Determine the (X, Y) coordinate at the center of the cell enclosing the given text.  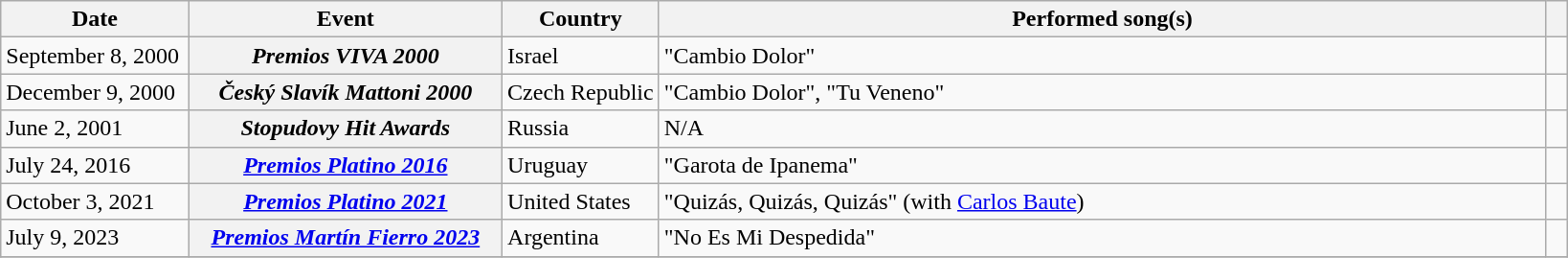
"No Es Mi Despedida" (1103, 238)
Premios Platino 2021 (345, 201)
June 2, 2001 (95, 129)
July 24, 2016 (95, 165)
"Cambio Dolor" (1103, 56)
October 3, 2021 (95, 201)
"Cambio Dolor", "Tu Veneno" (1103, 92)
Český Slavík Mattoni 2000 (345, 92)
Premios VIVA 2000 (345, 56)
December 9, 2000 (95, 92)
Premios Platino 2016 (345, 165)
Czech Republic (581, 92)
Premios Martín Fierro 2023 (345, 238)
July 9, 2023 (95, 238)
United States (581, 201)
September 8, 2000 (95, 56)
Stopudovy Hit Awards (345, 129)
Argentina (581, 238)
N/A (1103, 129)
Performed song(s) (1103, 19)
"Garota de Ipanema" (1103, 165)
Israel (581, 56)
Country (581, 19)
Event (345, 19)
Date (95, 19)
Uruguay (581, 165)
Russia (581, 129)
"Quizás, Quizás, Quizás" (with Carlos Baute) (1103, 201)
